Extract the (x, y) coordinate from the center of the cell holding the provided text.  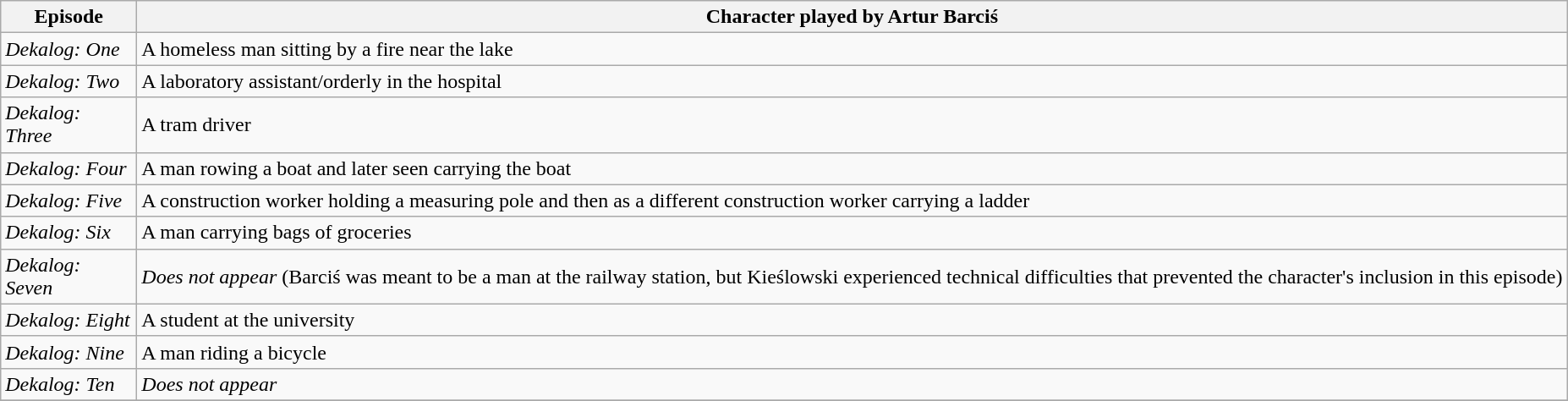
Character played by Artur Barciś (853, 17)
A student at the university (853, 320)
Dekalog: Three (69, 125)
Dekalog: One (69, 49)
Dekalog: Ten (69, 384)
A homeless man sitting by a fire near the lake (853, 49)
A tram driver (853, 125)
A man riding a bicycle (853, 352)
Dekalog: Four (69, 168)
A laboratory assistant/orderly in the hospital (853, 81)
Dekalog: Five (69, 200)
A man rowing a boat and later seen carrying the boat (853, 168)
Dekalog: Eight (69, 320)
A man carrying bags of groceries (853, 233)
Dekalog: Six (69, 233)
Dekalog: Seven (69, 276)
Episode (69, 17)
Does not appear (853, 384)
Dekalog: Nine (69, 352)
Dekalog: Two (69, 81)
A construction worker holding a measuring pole and then as a different construction worker carrying a ladder (853, 200)
